Locate the cell with the specified text and output its [x, y] center coordinate. 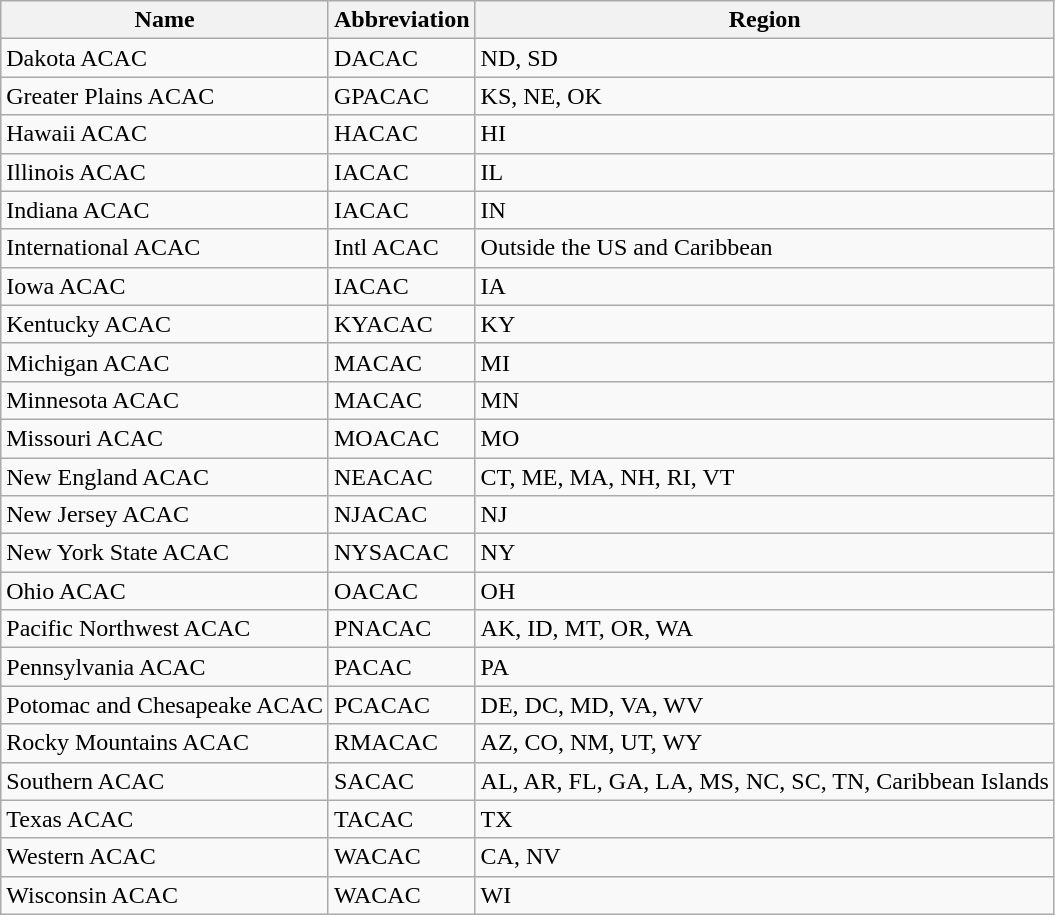
NEACAC [402, 477]
CT, ME, MA, NH, RI, VT [764, 477]
AK, ID, MT, OR, WA [764, 629]
Abbreviation [402, 20]
Potomac and Chesapeake ACAC [165, 705]
Kentucky ACAC [165, 324]
Name [165, 20]
IL [764, 172]
Outside the US and Caribbean [764, 248]
NJ [764, 515]
New England ACAC [165, 477]
Hawaii ACAC [165, 134]
AZ, CO, NM, UT, WY [764, 743]
Western ACAC [165, 857]
AL, AR, FL, GA, LA, MS, NC, SC, TN, Caribbean Islands [764, 781]
WI [764, 895]
DACAC [402, 58]
NYSACAC [402, 553]
Region [764, 20]
IN [764, 210]
Michigan ACAC [165, 362]
New York State ACAC [165, 553]
NY [764, 553]
MI [764, 362]
Rocky Mountains ACAC [165, 743]
CA, NV [764, 857]
GPACAC [402, 96]
OACAC [402, 591]
Illinois ACAC [165, 172]
Texas ACAC [165, 819]
PACAC [402, 667]
Southern ACAC [165, 781]
OH [764, 591]
TX [764, 819]
Dakota ACAC [165, 58]
Iowa ACAC [165, 286]
Greater Plains ACAC [165, 96]
PCACAC [402, 705]
Indiana ACAC [165, 210]
ND, SD [764, 58]
NJACAC [402, 515]
Ohio ACAC [165, 591]
Missouri ACAC [165, 438]
KYACAC [402, 324]
KS, NE, OK [764, 96]
HI [764, 134]
RMACAC [402, 743]
International ACAC [165, 248]
MO [764, 438]
IA [764, 286]
New Jersey ACAC [165, 515]
DE, DC, MD, VA, WV [764, 705]
KY [764, 324]
Wisconsin ACAC [165, 895]
MN [764, 400]
Minnesota ACAC [165, 400]
Intl ACAC [402, 248]
PA [764, 667]
HACAC [402, 134]
MOACAC [402, 438]
Pennsylvania ACAC [165, 667]
SACAC [402, 781]
Pacific Northwest ACAC [165, 629]
TACAC [402, 819]
PNACAC [402, 629]
